Scan for the cell matching the given text and deliver its [x, y] coordinate at center. 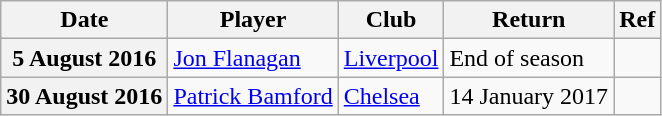
Return [529, 20]
14 January 2017 [529, 96]
Player [253, 20]
End of season [529, 58]
Jon Flanagan [253, 58]
Chelsea [391, 96]
Club [391, 20]
Date [84, 20]
Patrick Bamford [253, 96]
5 August 2016 [84, 58]
Ref [638, 20]
30 August 2016 [84, 96]
Liverpool [391, 58]
